Scan for the cell matching the given text and deliver its [X, Y] coordinate at center. 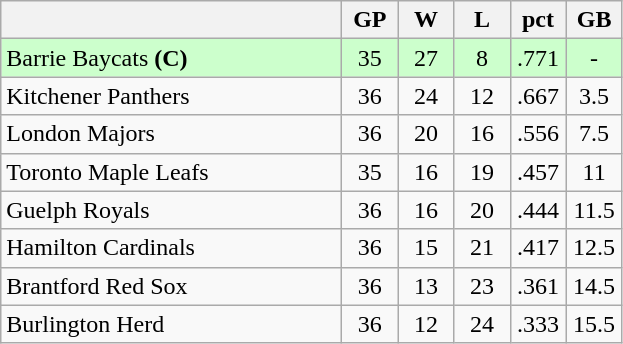
19 [482, 172]
.771 [538, 58]
3.5 [594, 96]
15.5 [594, 324]
12.5 [594, 248]
L [482, 20]
21 [482, 248]
.444 [538, 210]
.667 [538, 96]
GP [370, 20]
.361 [538, 286]
11.5 [594, 210]
.417 [538, 248]
14.5 [594, 286]
- [594, 58]
23 [482, 286]
Guelph Royals [172, 210]
Kitchener Panthers [172, 96]
Toronto Maple Leafs [172, 172]
Brantford Red Sox [172, 286]
pct [538, 20]
Barrie Baycats (C) [172, 58]
London Majors [172, 134]
Burlington Herd [172, 324]
GB [594, 20]
27 [426, 58]
.333 [538, 324]
8 [482, 58]
.556 [538, 134]
13 [426, 286]
15 [426, 248]
W [426, 20]
.457 [538, 172]
Hamilton Cardinals [172, 248]
7.5 [594, 134]
11 [594, 172]
